Extract the [X, Y] coordinate from the center of the cell holding the provided text.  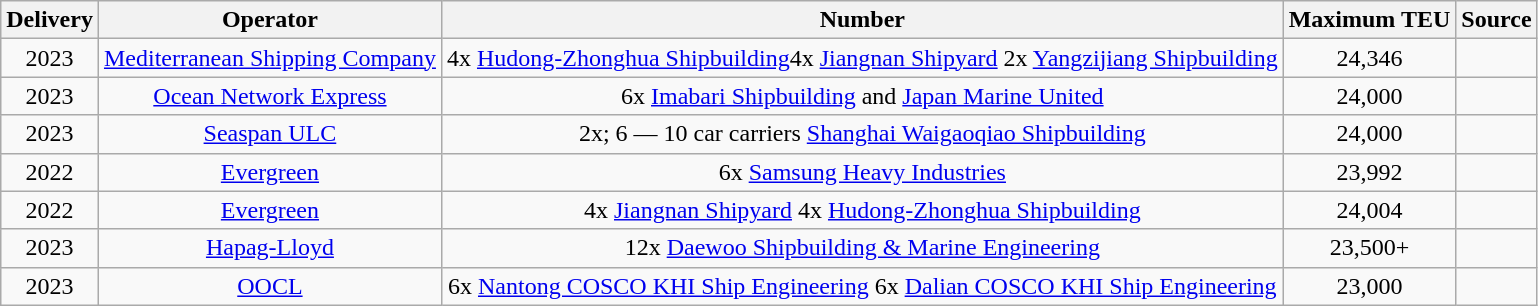
Number [862, 20]
Delivery [50, 20]
OOCL [270, 286]
Seaspan ULC [270, 134]
Ocean Network Express [270, 96]
23,000 [1370, 286]
6x Imabari Shipbuilding and Japan Marine United [862, 96]
23,500+ [1370, 248]
24,004 [1370, 210]
23,992 [1370, 172]
4x Hudong-Zhonghua Shipbuilding4x Jiangnan Shipyard 2x Yangzijiang Shipbuilding [862, 58]
24,346 [1370, 58]
Mediterranean Shipping Company [270, 58]
6x Samsung Heavy Industries [862, 172]
4x Jiangnan Shipyard 4x Hudong-Zhonghua Shipbuilding [862, 210]
Hapag-Lloyd [270, 248]
Source [1496, 20]
Operator [270, 20]
12x Daewoo Shipbuilding & Marine Engineering [862, 248]
6x Nantong COSCO KHI Ship Engineering 6x Dalian COSCO KHI Ship Engineering [862, 286]
2x; 6 — 10 car carriers Shanghai Waigaoqiao Shipbuilding [862, 134]
Maximum TEU [1370, 20]
